Provide the (X, Y) coordinate of the cell's center where the given text is located.  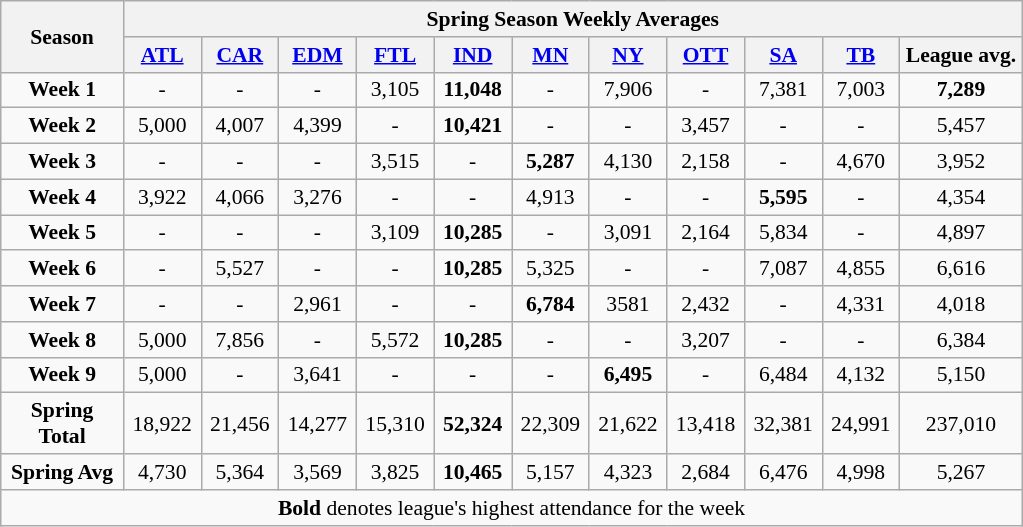
MN (551, 55)
3,569 (318, 472)
7,003 (861, 90)
3,276 (318, 197)
Week 2 (62, 126)
7,289 (962, 90)
3,109 (395, 233)
CAR (240, 55)
TB (861, 55)
5,150 (962, 375)
3,825 (395, 472)
5,457 (962, 126)
3,515 (395, 162)
10,421 (473, 126)
Week 6 (62, 269)
3581 (628, 304)
2,961 (318, 304)
Week 1 (62, 90)
13,418 (706, 424)
6,495 (628, 375)
7,856 (240, 340)
Bold denotes league's highest attendance for the week (512, 508)
24,991 (861, 424)
Spring Total (62, 424)
Spring Season Weekly Averages (572, 19)
2,164 (706, 233)
21,456 (240, 424)
15,310 (395, 424)
3,922 (162, 197)
10,465 (473, 472)
3,457 (706, 126)
21,622 (628, 424)
5,595 (783, 197)
4,018 (962, 304)
11,048 (473, 90)
52,324 (473, 424)
5,364 (240, 472)
3,105 (395, 90)
4,897 (962, 233)
22,309 (551, 424)
Season (62, 36)
4,399 (318, 126)
4,066 (240, 197)
4,855 (861, 269)
6,784 (551, 304)
ATL (162, 55)
EDM (318, 55)
3,952 (962, 162)
6,616 (962, 269)
32,381 (783, 424)
Spring Avg (62, 472)
League avg. (962, 55)
14,277 (318, 424)
7,906 (628, 90)
4,130 (628, 162)
5,325 (551, 269)
237,010 (962, 424)
18,922 (162, 424)
4,913 (551, 197)
5,527 (240, 269)
6,484 (783, 375)
5,834 (783, 233)
Week 4 (62, 197)
NY (628, 55)
2,684 (706, 472)
2,158 (706, 162)
3,641 (318, 375)
Week 3 (62, 162)
6,476 (783, 472)
4,998 (861, 472)
7,381 (783, 90)
FTL (395, 55)
4,331 (861, 304)
Week 8 (62, 340)
3,207 (706, 340)
SA (783, 55)
5,287 (551, 162)
IND (473, 55)
Week 9 (62, 375)
4,007 (240, 126)
4,354 (962, 197)
5,157 (551, 472)
7,087 (783, 269)
OTT (706, 55)
6,384 (962, 340)
4,132 (861, 375)
Week 7 (62, 304)
Week 5 (62, 233)
4,323 (628, 472)
3,091 (628, 233)
5,267 (962, 472)
4,670 (861, 162)
5,572 (395, 340)
4,730 (162, 472)
2,432 (706, 304)
